For the text-containing cell, return its midpoint in [X, Y] coordinate format. 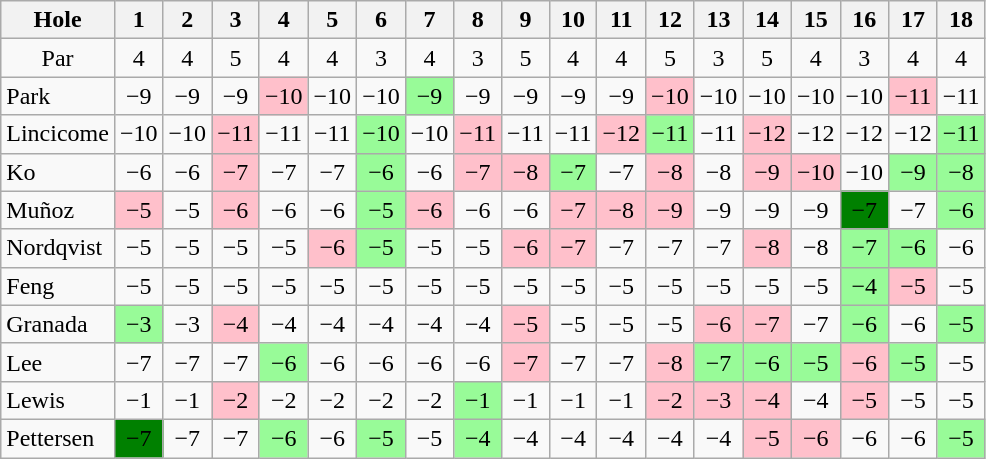
Park [58, 96]
Ko [58, 172]
Lewis [58, 400]
Par [58, 58]
Nordqvist [58, 248]
6 [382, 20]
14 [768, 20]
8 [478, 20]
13 [718, 20]
15 [816, 20]
Hole [58, 20]
Lincicome [58, 134]
Granada [58, 324]
Lee [58, 362]
2 [188, 20]
Pettersen [58, 438]
7 [430, 20]
9 [526, 20]
1 [138, 20]
11 [622, 20]
10 [573, 20]
Muñoz [58, 210]
Feng [58, 286]
18 [961, 20]
17 [914, 20]
16 [864, 20]
12 [670, 20]
